Capture the cell that displays the provided text and extract its (X, Y) central coordinate. 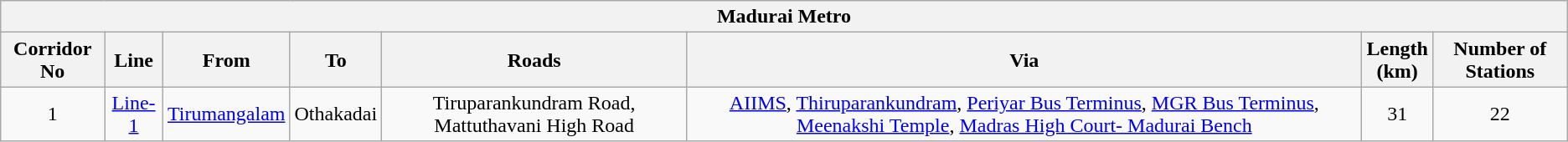
Tirumangalam (226, 114)
Roads (534, 60)
Madurai Metro (784, 17)
22 (1499, 114)
Line-1 (134, 114)
From (226, 60)
AIIMS, Thiruparankundram, Periyar Bus Terminus, MGR Bus Terminus, Meenakshi Temple, Madras High Court- Madurai Bench (1024, 114)
1 (53, 114)
To (336, 60)
Line (134, 60)
Othakadai (336, 114)
Via (1024, 60)
Number of Stations (1499, 60)
Corridor No (53, 60)
Length(km) (1397, 60)
Tiruparankundram Road, Mattuthavani High Road (534, 114)
31 (1397, 114)
